Determine the (X, Y) coordinate at the center of the cell enclosing the given text.  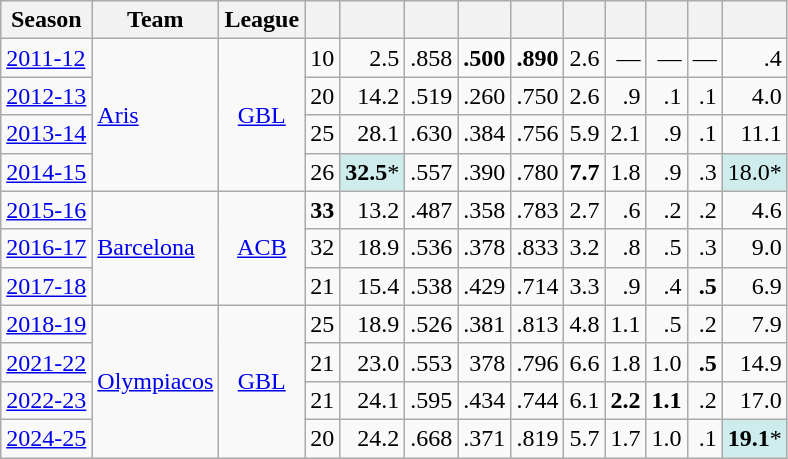
ACB (262, 248)
.526 (432, 324)
.429 (484, 286)
2011-12 (46, 58)
.8 (626, 248)
.371 (484, 438)
11.1 (754, 134)
.260 (484, 96)
League (262, 20)
2021-22 (46, 362)
.434 (484, 400)
2.7 (584, 210)
.813 (538, 324)
.6 (626, 210)
2017-18 (46, 286)
.500 (484, 58)
Season (46, 20)
3.2 (584, 248)
.557 (432, 172)
.384 (484, 134)
Barcelona (156, 248)
9.0 (754, 248)
18.0* (754, 172)
10 (322, 58)
.536 (432, 248)
378 (484, 362)
.858 (432, 58)
7.7 (584, 172)
2012-13 (46, 96)
.714 (538, 286)
.750 (538, 96)
26 (322, 172)
24.1 (372, 400)
6.1 (584, 400)
.358 (484, 210)
.756 (538, 134)
.819 (538, 438)
2024-25 (46, 438)
2.1 (626, 134)
14.2 (372, 96)
2018-19 (46, 324)
7.9 (754, 324)
.378 (484, 248)
1.7 (626, 438)
24.2 (372, 438)
32.5* (372, 172)
.630 (432, 134)
13.2 (372, 210)
17.0 (754, 400)
4.0 (754, 96)
.538 (432, 286)
Aris (156, 115)
15.4 (372, 286)
.668 (432, 438)
32 (322, 248)
6.6 (584, 362)
19.1* (754, 438)
Team (156, 20)
5.7 (584, 438)
6.9 (754, 286)
.744 (538, 400)
.796 (538, 362)
2016-17 (46, 248)
.833 (538, 248)
.780 (538, 172)
.890 (538, 58)
2013-14 (46, 134)
2014-15 (46, 172)
.519 (432, 96)
33 (322, 210)
.381 (484, 324)
23.0 (372, 362)
.390 (484, 172)
.595 (432, 400)
4.6 (754, 210)
.553 (432, 362)
.487 (432, 210)
14.9 (754, 362)
4.8 (584, 324)
2.2 (626, 400)
2.5 (372, 58)
3.3 (584, 286)
2022-23 (46, 400)
28.1 (372, 134)
Olympiacos (156, 381)
2015-16 (46, 210)
.783 (538, 210)
5.9 (584, 134)
